Search for the cell housing the specified text and yield its [X, Y] center coordinate. 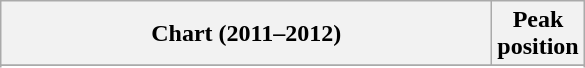
Chart (2011–2012) [246, 34]
Peakposition [538, 34]
